Extract the (X, Y) coordinate from the center of the cell holding the provided text.  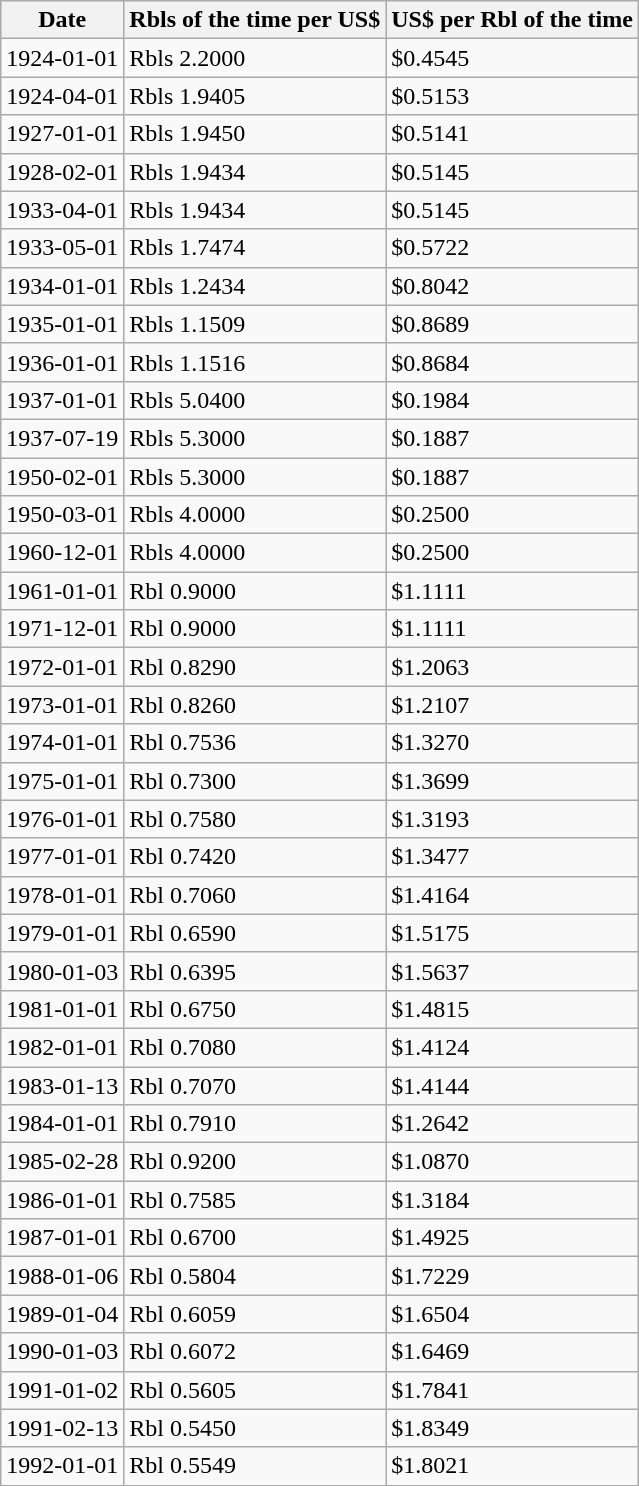
Rbl 0.8260 (255, 705)
1971-12-01 (62, 629)
$1.5637 (512, 971)
1978-01-01 (62, 895)
1950-03-01 (62, 515)
Rbls 5.0400 (255, 400)
Rbl 0.5804 (255, 1276)
1974-01-01 (62, 743)
Rbl 0.6072 (255, 1352)
Rbl 0.5605 (255, 1390)
1985-02-28 (62, 1162)
Rbl 0.6750 (255, 1009)
$0.5153 (512, 96)
Date (62, 20)
1933-04-01 (62, 210)
$1.6469 (512, 1352)
$1.4164 (512, 895)
Rbl 0.5549 (255, 1466)
Rbl 0.7585 (255, 1200)
$1.4144 (512, 1085)
1950-02-01 (62, 477)
$0.5141 (512, 134)
$1.7841 (512, 1390)
1927-01-01 (62, 134)
1924-04-01 (62, 96)
Rbls 1.9405 (255, 96)
Rbls 1.2434 (255, 286)
Rbls 1.9450 (255, 134)
US$ per Rbl of the time (512, 20)
$1.4815 (512, 1009)
Rbl 0.6059 (255, 1314)
$1.8349 (512, 1428)
Rbl 0.8290 (255, 667)
1980-01-03 (62, 971)
Rbls 1.1516 (255, 362)
$1.0870 (512, 1162)
1936-01-01 (62, 362)
Rbl 0.6395 (255, 971)
Rbl 0.6700 (255, 1238)
1984-01-01 (62, 1124)
Rbl 0.7420 (255, 857)
$1.3477 (512, 857)
$1.5175 (512, 933)
1928-02-01 (62, 172)
$1.3270 (512, 743)
Rbl 0.7080 (255, 1047)
1924-01-01 (62, 58)
Rbl 0.6590 (255, 933)
$1.7229 (512, 1276)
1973-01-01 (62, 705)
Rbl 0.7070 (255, 1085)
$1.3193 (512, 819)
$0.1984 (512, 400)
$0.8684 (512, 362)
Rbl 0.7580 (255, 819)
$1.4925 (512, 1238)
Rbls 1.1509 (255, 324)
Rbls of the time per US$ (255, 20)
$0.5722 (512, 248)
$0.8689 (512, 324)
1977-01-01 (62, 857)
1972-01-01 (62, 667)
Rbl 0.7300 (255, 781)
1988-01-06 (62, 1276)
Rbl 0.7910 (255, 1124)
Rbls 2.2000 (255, 58)
1960-12-01 (62, 553)
1982-01-01 (62, 1047)
1989-01-04 (62, 1314)
1991-01-02 (62, 1390)
$1.2642 (512, 1124)
Rbls 1.7474 (255, 248)
1961-01-01 (62, 591)
1933-05-01 (62, 248)
$0.8042 (512, 286)
1935-01-01 (62, 324)
$1.6504 (512, 1314)
Rbl 0.7536 (255, 743)
$1.8021 (512, 1466)
1937-01-01 (62, 400)
1981-01-01 (62, 1009)
$0.4545 (512, 58)
$1.3184 (512, 1200)
1975-01-01 (62, 781)
$1.3699 (512, 781)
1934-01-01 (62, 286)
Rbl 0.9200 (255, 1162)
Rbl 0.5450 (255, 1428)
$1.4124 (512, 1047)
$1.2107 (512, 705)
1979-01-01 (62, 933)
1987-01-01 (62, 1238)
1937-07-19 (62, 438)
1986-01-01 (62, 1200)
1992-01-01 (62, 1466)
1983-01-13 (62, 1085)
1990-01-03 (62, 1352)
1976-01-01 (62, 819)
$1.2063 (512, 667)
Rbl 0.7060 (255, 895)
1991-02-13 (62, 1428)
